Determine the [X, Y] coordinate at the center of the cell enclosing the given text.  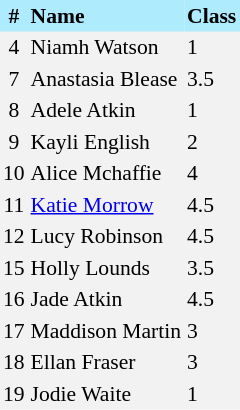
7 [14, 79]
Katie Morrow [106, 205]
Holly Lounds [106, 268]
15 [14, 268]
9 [14, 142]
Ellan Fraser [106, 362]
19 [14, 394]
2 [212, 142]
16 [14, 300]
Alice Mchaffie [106, 174]
Jade Atkin [106, 300]
Niamh Watson [106, 48]
Jodie Waite [106, 394]
Name [106, 16]
Anastasia Blease [106, 79]
Kayli English [106, 142]
Maddison Martin [106, 331]
10 [14, 174]
Adele Atkin [106, 110]
Class [212, 16]
11 [14, 205]
17 [14, 331]
8 [14, 110]
18 [14, 362]
12 [14, 236]
# [14, 16]
Lucy Robinson [106, 236]
